Provide the (X, Y) coordinate of the cell's center where the given text is located.  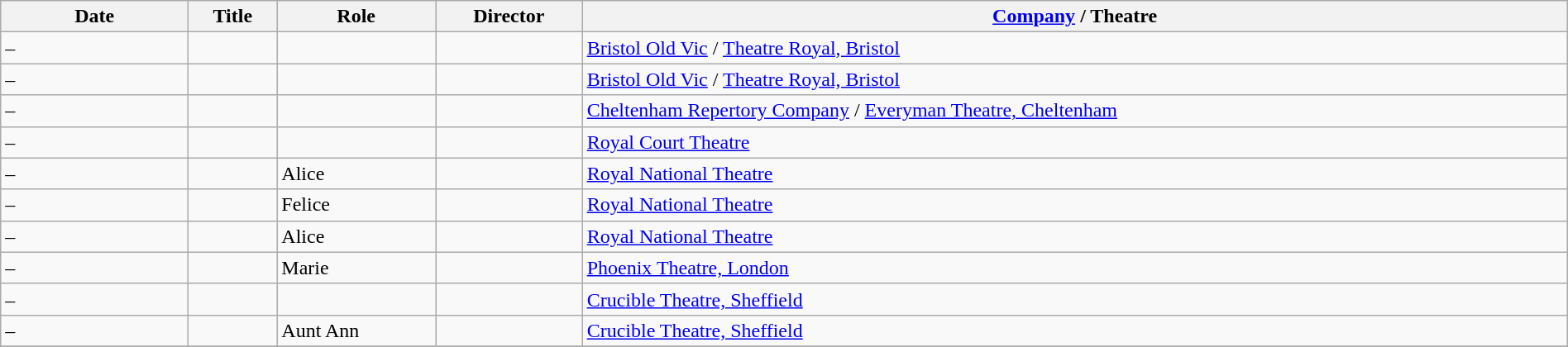
Company / Theatre (1075, 17)
Marie (356, 268)
Director (509, 17)
Title (233, 17)
Cheltenham Repertory Company / Everyman Theatre, Cheltenham (1075, 111)
Felice (356, 205)
Date (94, 17)
Role (356, 17)
Aunt Ann (356, 330)
Royal Court Theatre (1075, 142)
Phoenix Theatre, London (1075, 268)
